Return (X, Y) of the center of cell containing provided text 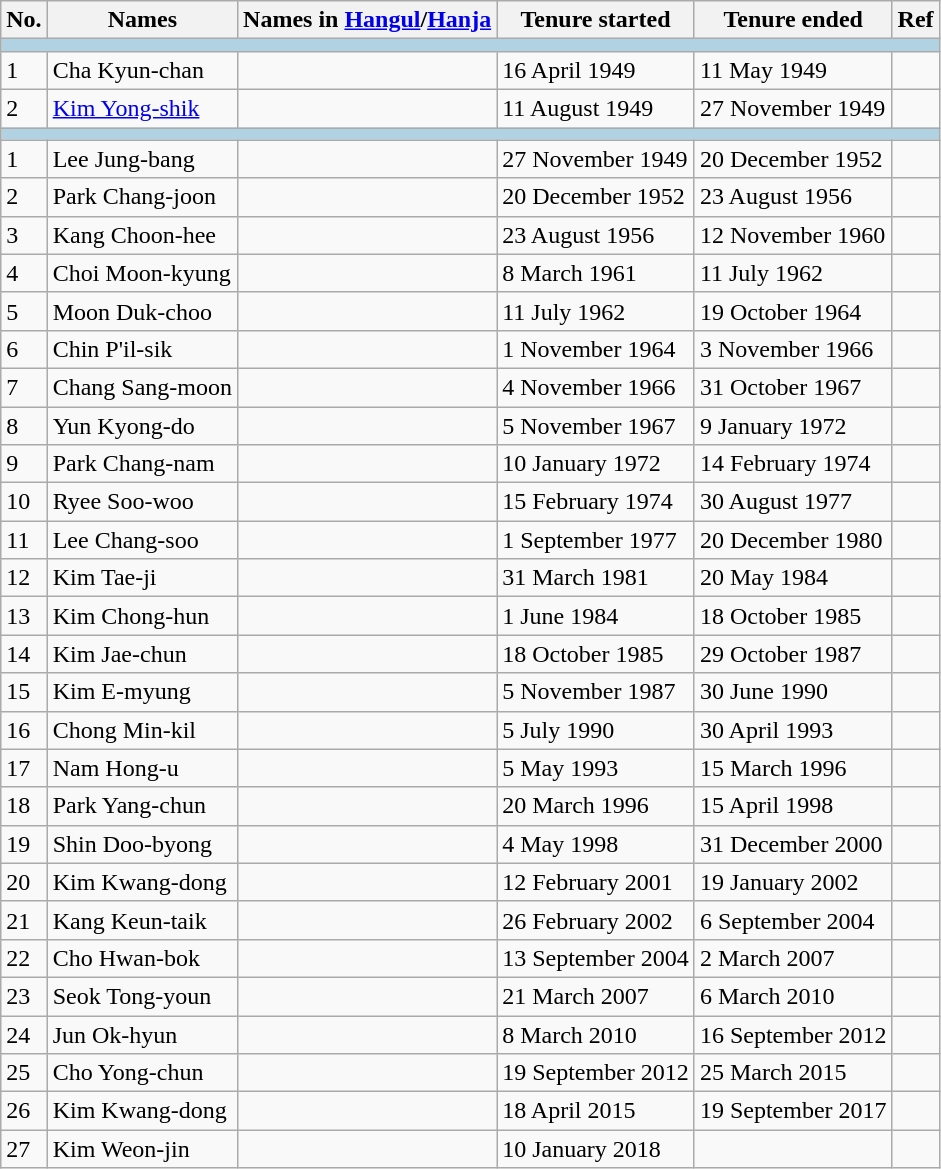
Kim Jae-chun (142, 654)
25 March 2015 (793, 1073)
10 January 2018 (596, 1149)
Ref (916, 20)
11 August 1949 (596, 108)
5 (24, 311)
30 August 1977 (793, 502)
31 March 1981 (596, 578)
Names in Hangul/Hanja (368, 20)
13 September 2004 (596, 958)
12 November 1960 (793, 235)
8 (24, 425)
Ryee Soo-woo (142, 502)
Names (142, 20)
Chong Min-kil (142, 730)
12 (24, 578)
20 May 1984 (793, 578)
Lee Jung-bang (142, 159)
31 October 1967 (793, 387)
Chang Sang-moon (142, 387)
Tenure ended (793, 20)
3 November 1966 (793, 349)
19 January 2002 (793, 882)
15 February 1974 (596, 502)
Yun Kyong-do (142, 425)
16 April 1949 (596, 70)
10 January 1972 (596, 464)
5 November 1987 (596, 692)
21 March 2007 (596, 996)
Lee Chang-soo (142, 540)
Kim Yong-shik (142, 108)
30 June 1990 (793, 692)
4 November 1966 (596, 387)
17 (24, 768)
Kim Chong-hun (142, 616)
Choi Moon-kyung (142, 273)
20 March 1996 (596, 806)
Kang Choon-hee (142, 235)
29 October 1987 (793, 654)
Cho Yong-chun (142, 1073)
Cho Hwan-bok (142, 958)
11 (24, 540)
19 October 1964 (793, 311)
Park Chang-joon (142, 197)
4 May 1998 (596, 844)
4 (24, 273)
21 (24, 920)
30 April 1993 (793, 730)
Moon Duk-choo (142, 311)
Jun Ok-hyun (142, 1035)
25 (24, 1073)
3 (24, 235)
Nam Hong-u (142, 768)
15 (24, 692)
1 September 1977 (596, 540)
22 (24, 958)
Kim E-myung (142, 692)
8 March 2010 (596, 1035)
Cha Kyun-chan (142, 70)
5 May 1993 (596, 768)
1 June 1984 (596, 616)
20 December 1980 (793, 540)
9 (24, 464)
26 February 2002 (596, 920)
Park Yang-chun (142, 806)
14 (24, 654)
5 November 1967 (596, 425)
5 July 1990 (596, 730)
Kim Tae-ji (142, 578)
20 (24, 882)
16 (24, 730)
16 September 2012 (793, 1035)
Kim Weon-jin (142, 1149)
31 December 2000 (793, 844)
9 January 1972 (793, 425)
Kang Keun-taik (142, 920)
Shin Doo-byong (142, 844)
27 (24, 1149)
2 March 2007 (793, 958)
No. (24, 20)
12 February 2001 (596, 882)
14 February 1974 (793, 464)
6 (24, 349)
19 September 2012 (596, 1073)
15 April 1998 (793, 806)
19 (24, 844)
6 March 2010 (793, 996)
23 (24, 996)
8 March 1961 (596, 273)
Park Chang-nam (142, 464)
13 (24, 616)
6 September 2004 (793, 920)
Tenure started (596, 20)
10 (24, 502)
7 (24, 387)
Chin P'il-sik (142, 349)
18 (24, 806)
18 April 2015 (596, 1111)
11 May 1949 (793, 70)
Seok Tong-youn (142, 996)
24 (24, 1035)
1 November 1964 (596, 349)
26 (24, 1111)
19 September 2017 (793, 1111)
15 March 1996 (793, 768)
